Extract the [x, y] coordinate from the center of the cell holding the provided text.  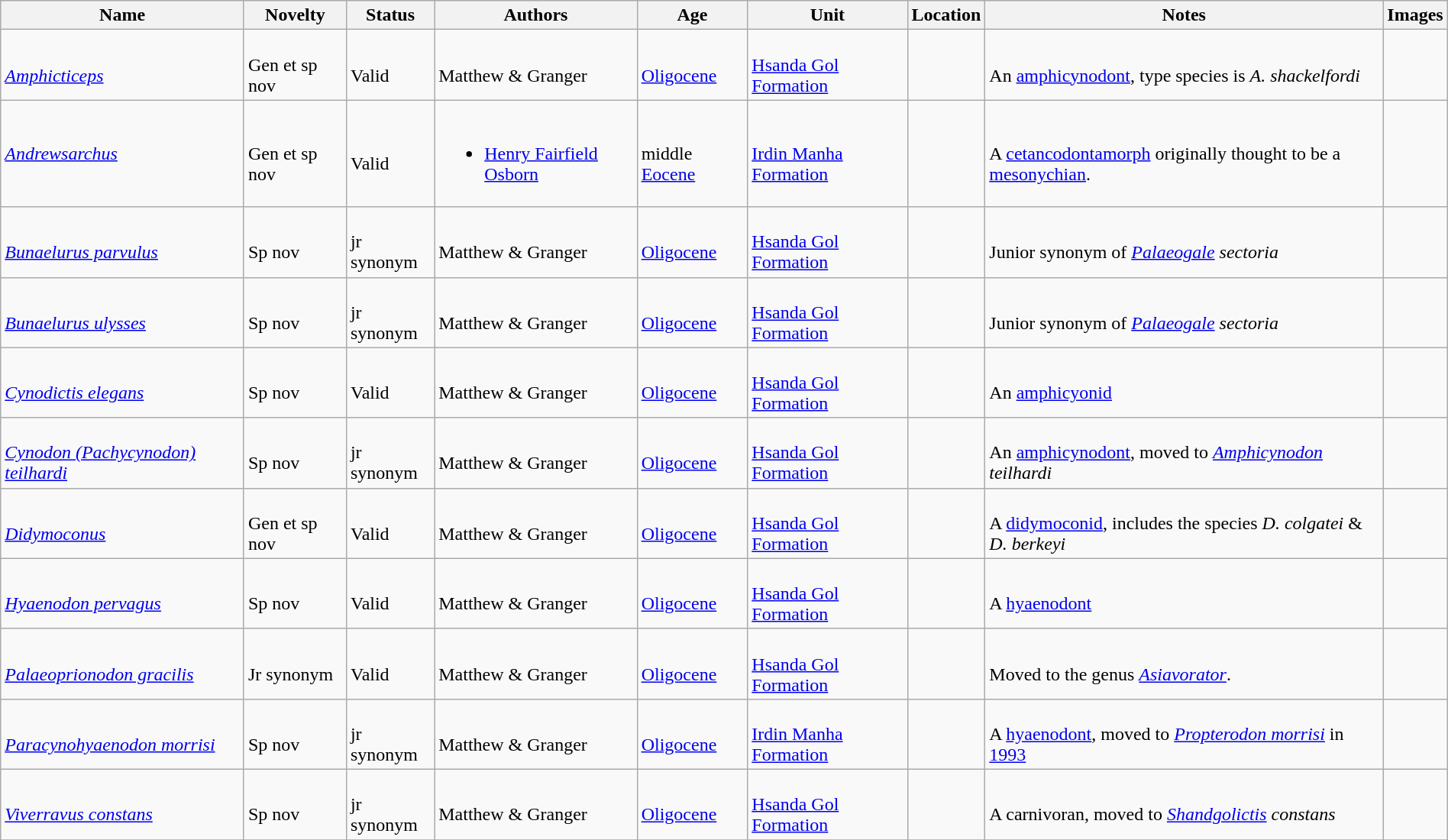
Hyaenodon pervagus [122, 593]
A hyaenodont [1184, 593]
An amphicynodont, type species is A. shackelfordi [1184, 65]
Moved to the genus Asiavorator. [1184, 664]
Status [389, 15]
Didymoconus [122, 523]
middle Eocene [692, 153]
An amphicyonid [1184, 383]
Unit [828, 15]
Name [122, 15]
Palaeoprionodon gracilis [122, 664]
Notes [1184, 15]
A carnivoran, moved to Shandgolictis constans [1184, 804]
Henry Fairfield Osborn [536, 153]
Authors [536, 15]
Bunaelurus ulysses [122, 312]
Age [692, 15]
Cynodictis elegans [122, 383]
Jr synonym [295, 664]
Amphicticeps [122, 65]
Location [946, 15]
Viverravus constans [122, 804]
A didymoconid, includes the species D. colgatei & D. berkeyi [1184, 523]
A hyaenodont, moved to Propterodon morrisi in 1993 [1184, 734]
A cetancodontamorph originally thought to be a mesonychian. [1184, 153]
Andrewsarchus [122, 153]
Paracynohyaenodon morrisi [122, 734]
Novelty [295, 15]
Images [1415, 15]
Bunaelurus parvulus [122, 242]
An amphicynodont, moved to Amphicynodon teilhardi [1184, 453]
Cynodon (Pachycynodon) teilhardi [122, 453]
